Extract the [X, Y] coordinate from the center of the cell holding the provided text.  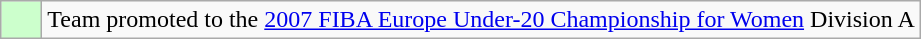
Team promoted to the 2007 FIBA Europe Under-20 Championship for Women Division A [481, 20]
